Find where the given text appears and provide that cell's center as (x, y) coordinate. 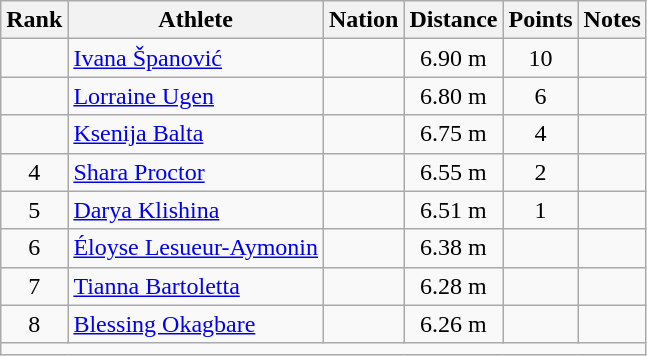
Ivana Španović (196, 58)
6.26 m (454, 324)
Tianna Bartoletta (196, 286)
Nation (364, 20)
5 (34, 210)
6.55 m (454, 172)
6.75 m (454, 134)
Athlete (196, 20)
6.38 m (454, 248)
10 (540, 58)
8 (34, 324)
Shara Proctor (196, 172)
Lorraine Ugen (196, 96)
Distance (454, 20)
6.28 m (454, 286)
Rank (34, 20)
6.51 m (454, 210)
Blessing Okagbare (196, 324)
Darya Klishina (196, 210)
Points (540, 20)
7 (34, 286)
2 (540, 172)
Éloyse Lesueur-Aymonin (196, 248)
Notes (612, 20)
6.90 m (454, 58)
6.80 m (454, 96)
1 (540, 210)
Ksenija Balta (196, 134)
